Determine the (x, y) coordinate at the center of the cell enclosing the given text.  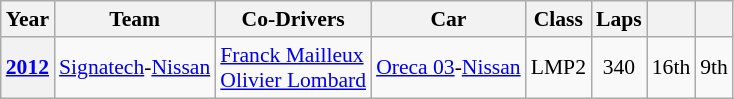
16th (672, 68)
Co-Drivers (293, 19)
Signatech-Nissan (134, 68)
Team (134, 19)
Laps (619, 19)
Franck Mailleux Olivier Lombard (293, 68)
LMP2 (558, 68)
9th (714, 68)
2012 (28, 68)
Year (28, 19)
Oreca 03-Nissan (448, 68)
Class (558, 19)
340 (619, 68)
Car (448, 19)
